Scan for the cell matching the given text and deliver its (x, y) coordinate at center. 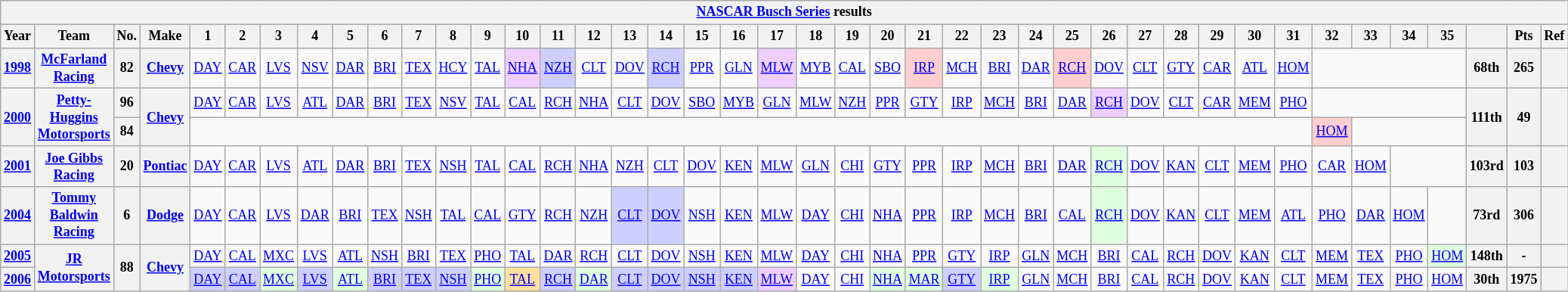
29 (1217, 36)
306 (1523, 216)
McFarland Racing (74, 68)
2001 (18, 166)
103 (1523, 166)
Ref (1554, 36)
23 (1000, 36)
No. (127, 36)
Year (18, 36)
96 (127, 103)
13 (630, 36)
9 (488, 36)
12 (594, 36)
1 (208, 36)
4 (314, 36)
2000 (18, 117)
Dodge (165, 216)
103rd (1487, 166)
111th (1487, 117)
148th (1487, 256)
7 (419, 36)
28 (1181, 36)
22 (962, 36)
- (1523, 256)
18 (816, 36)
JR Motorsports (74, 268)
10 (523, 36)
3 (279, 36)
84 (127, 132)
34 (1409, 36)
2006 (18, 280)
Petty-Huggins Motorsports (74, 117)
Joe Gibbs Racing (74, 166)
24 (1035, 36)
1998 (18, 68)
8 (453, 36)
21 (924, 36)
82 (127, 68)
Tommy Baldwin Racing (74, 216)
1975 (1523, 280)
25 (1072, 36)
49 (1523, 117)
NASCAR Busch Series results (784, 12)
MAR (924, 280)
Team (74, 36)
27 (1145, 36)
2 (243, 36)
2005 (18, 256)
2004 (18, 216)
15 (702, 36)
68th (1487, 68)
35 (1448, 36)
5 (351, 36)
30 (1254, 36)
73rd (1487, 216)
16 (739, 36)
14 (666, 36)
30th (1487, 280)
Pontiac (165, 166)
26 (1109, 36)
Pts (1523, 36)
31 (1294, 36)
265 (1523, 68)
17 (777, 36)
32 (1332, 36)
33 (1371, 36)
88 (127, 268)
Make (165, 36)
19 (852, 36)
11 (558, 36)
HCY (453, 68)
